Detect which cell encompasses the target text, then output its [x, y] center coordinate. 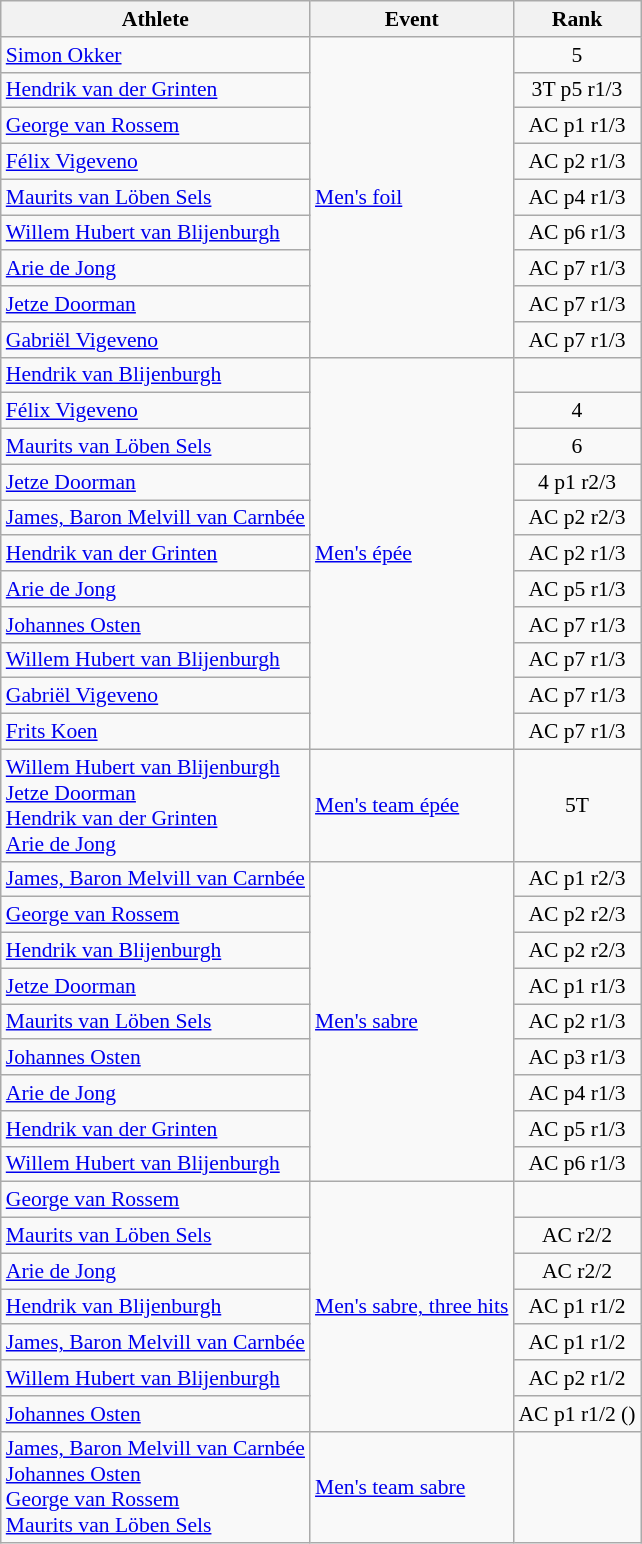
Men's foil [412, 198]
Willem Hubert van BlijenburghJetze DoormanHendrik van der GrintenArie de Jong [156, 805]
Simon Okker [156, 55]
Rank [576, 19]
3T p5 r1/3 [576, 90]
Men's épée [412, 553]
James, Baron Melvill van CarnbéeJohannes OstenGeorge van RossemMaurits van Löben Sels [156, 1487]
AC p1 r2/3 [576, 879]
Men's team sabre [412, 1487]
5 [576, 55]
AC p3 r1/3 [576, 1058]
Frits Koen [156, 732]
6 [576, 447]
AC p2 r1/2 [576, 1378]
Men's sabre, three hits [412, 1306]
5T [576, 805]
4 p1 r2/3 [576, 482]
Event [412, 19]
Men's team épée [412, 805]
4 [576, 411]
Men's sabre [412, 1022]
Athlete [156, 19]
AC p1 r1/2 () [576, 1414]
